Determine the [x, y] coordinate at the center of the cell enclosing the given text.  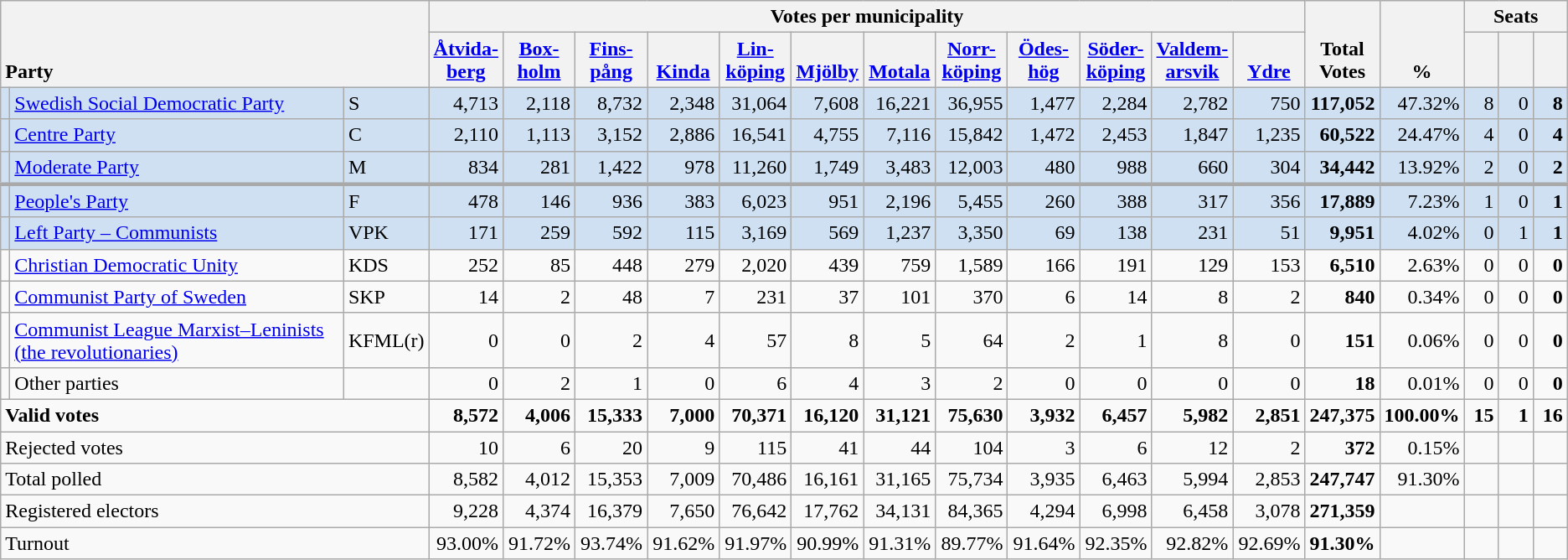
138 [1116, 233]
372 [1342, 447]
16,221 [900, 103]
660 [1193, 168]
S [386, 103]
480 [1044, 168]
0.01% [1422, 383]
36,955 [972, 103]
15,842 [972, 135]
VPK [386, 233]
279 [683, 265]
31,165 [900, 480]
Registered electors [214, 511]
0.15% [1422, 447]
281 [539, 168]
840 [1342, 297]
Other parties [178, 383]
247,375 [1342, 415]
KFML(r) [386, 340]
388 [1116, 201]
31,064 [756, 103]
6,458 [1193, 511]
439 [828, 265]
750 [1269, 103]
104 [972, 447]
1,422 [611, 168]
4,006 [539, 415]
8,732 [611, 103]
44 [900, 447]
41 [828, 447]
2,118 [539, 103]
6,457 [1116, 415]
5 [900, 340]
16,541 [756, 135]
2,886 [683, 135]
Communist League Marxist–Leninists (the revolutionaries) [178, 340]
3,169 [756, 233]
92.69% [1269, 543]
6,463 [1116, 480]
84,365 [972, 511]
Söder- köping [1116, 60]
47.32% [1422, 103]
259 [539, 233]
101 [900, 297]
2,853 [1269, 480]
988 [1116, 168]
10 [466, 447]
Lin- köping [756, 60]
Christian Democratic Unity [178, 265]
9 [683, 447]
1,237 [900, 233]
Moderate Party [178, 168]
3,935 [1044, 480]
4,755 [828, 135]
93.74% [611, 543]
2,453 [1116, 135]
Ödes- hög [1044, 60]
1,589 [972, 265]
153 [1269, 265]
69 [1044, 233]
304 [1269, 168]
Valid votes [214, 415]
834 [466, 168]
15,333 [611, 415]
592 [611, 233]
18 [1342, 383]
85 [539, 265]
91.62% [683, 543]
2,851 [1269, 415]
People's Party [178, 201]
70,371 [756, 415]
89.77% [972, 543]
C [386, 135]
2,110 [466, 135]
1,472 [1044, 135]
13.92% [1422, 168]
356 [1269, 201]
17,889 [1342, 201]
1,113 [539, 135]
7,000 [683, 415]
Left Party – Communists [178, 233]
Party [214, 44]
2,196 [900, 201]
478 [466, 201]
KDS [386, 265]
936 [611, 201]
75,734 [972, 480]
5,982 [1193, 415]
8,572 [466, 415]
3,932 [1044, 415]
7.23% [1422, 201]
Total Votes [1342, 44]
146 [539, 201]
151 [1342, 340]
2,284 [1116, 103]
Norr- köping [972, 60]
92.35% [1116, 543]
3,483 [900, 168]
252 [466, 265]
317 [1193, 201]
91.31% [900, 543]
Ydre [1269, 60]
0.06% [1422, 340]
9,228 [466, 511]
6,510 [1342, 265]
Turnout [214, 543]
117,052 [1342, 103]
370 [972, 297]
16 [1550, 415]
1,749 [828, 168]
978 [683, 168]
3,350 [972, 233]
6,023 [756, 201]
F [386, 201]
Mjölby [828, 60]
76,642 [756, 511]
Votes per municipality [867, 17]
31,121 [900, 415]
7,009 [683, 480]
SKP [386, 297]
191 [1116, 265]
34,131 [900, 511]
0.34% [1422, 297]
271,359 [1342, 511]
51 [1269, 233]
951 [828, 201]
3,152 [611, 135]
92.82% [1193, 543]
5,994 [1193, 480]
Seats [1516, 17]
64 [972, 340]
2,782 [1193, 103]
4,713 [466, 103]
Swedish Social Democratic Party [178, 103]
37 [828, 297]
7,650 [683, 511]
2,020 [756, 265]
17,762 [828, 511]
4.02% [1422, 233]
5,455 [972, 201]
3,078 [1269, 511]
70,486 [756, 480]
93.00% [466, 543]
Rejected votes [214, 447]
20 [611, 447]
166 [1044, 265]
91.72% [539, 543]
57 [756, 340]
90.99% [828, 543]
48 [611, 297]
M [386, 168]
4,294 [1044, 511]
% [1422, 44]
Centre Party [178, 135]
24.47% [1422, 135]
15,353 [611, 480]
Motala [900, 60]
34,442 [1342, 168]
1,847 [1193, 135]
91.97% [756, 543]
129 [1193, 265]
12 [1193, 447]
16,379 [611, 511]
383 [683, 201]
7,608 [828, 103]
759 [900, 265]
2,348 [683, 103]
1,235 [1269, 135]
Total polled [214, 480]
Box- holm [539, 60]
171 [466, 233]
7,116 [900, 135]
100.00% [1422, 415]
12,003 [972, 168]
Communist Party of Sweden [178, 297]
9,951 [1342, 233]
4,012 [539, 480]
569 [828, 233]
Valdem- arsvik [1193, 60]
11,260 [756, 168]
15 [1481, 415]
16,161 [828, 480]
16,120 [828, 415]
247,747 [1342, 480]
Kinda [683, 60]
2.63% [1422, 265]
7 [683, 297]
448 [611, 265]
75,630 [972, 415]
1,477 [1044, 103]
Åtvida- berg [466, 60]
Fins- pång [611, 60]
91.64% [1044, 543]
8,582 [466, 480]
6,998 [1116, 511]
260 [1044, 201]
4,374 [539, 511]
60,522 [1342, 135]
